Capture the cell that displays the provided text and extract its (x, y) central coordinate. 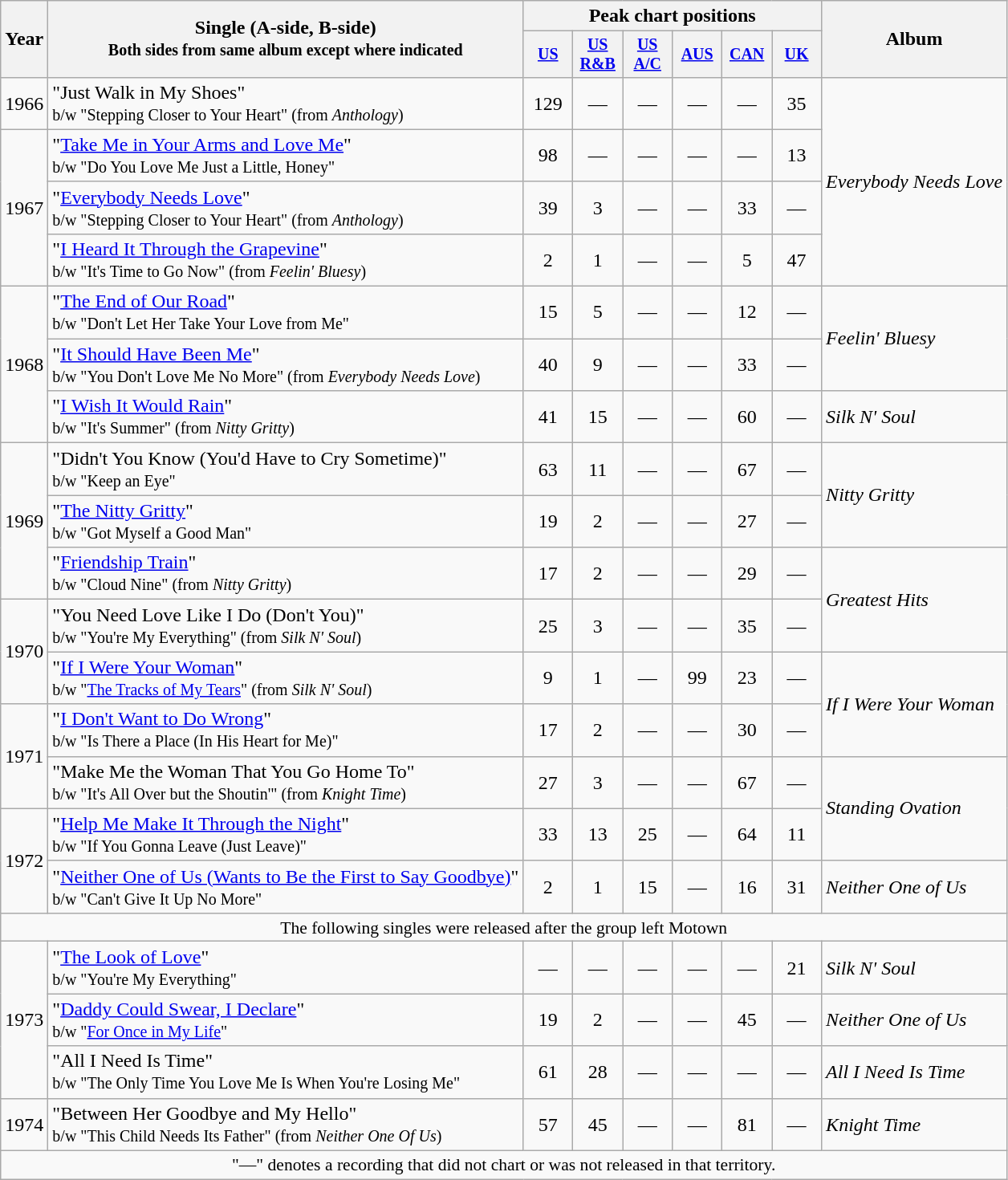
"Didn't You Know (You'd Have to Cry Sometime)"b/w "Keep an Eye" (286, 469)
1973 (24, 1019)
"Friendship Train"b/w "Cloud Nine" (from Nitty Gritty) (286, 573)
1969 (24, 522)
29 (747, 573)
81 (747, 1124)
31 (797, 886)
Knight Time (915, 1124)
64 (747, 835)
"If I Were Your Woman"b/w "The Tracks of My Tears" (from Silk N' Soul) (286, 677)
AUS (697, 55)
99 (697, 677)
57 (548, 1124)
"I Don't Want to Do Wrong"b/w "Is There a Place (In His Heart for Me)" (286, 730)
Peak chart positions (673, 16)
USA/C (648, 55)
"Take Me in Your Arms and Love Me"b/w "Do You Love Me Just a Little, Honey" (286, 156)
Single (A-side, B-side)Both sides from same album except where indicated (286, 39)
"Everybody Needs Love"b/w "Stepping Closer to Your Heart" (from Anthology) (286, 207)
"The Nitty Gritty"b/w "Got Myself a Good Man" (286, 522)
98 (548, 156)
1971 (24, 756)
Feelin' Bluesy (915, 339)
16 (747, 886)
"It Should Have Been Me"b/w "You Don't Love Me No More" (from Everybody Needs Love) (286, 364)
21 (797, 968)
41 (548, 417)
"Make Me the Woman That You Go Home To"b/w "It's All Over but the Shoutin'" (from Knight Time) (286, 782)
"Just Walk in My Shoes"b/w "Stepping Closer to Your Heart" (from Anthology) (286, 103)
40 (548, 364)
The following singles were released after the group left Motown (504, 927)
Greatest Hits (915, 600)
"You Need Love Like I Do (Don't You)"b/w "You're My Everything" (from Silk N' Soul) (286, 626)
All I Need Is Time (915, 1072)
"Neither One of Us (Wants to Be the First to Say Goodbye)"b/w "Can't Give It Up No More" (286, 886)
USR&B (598, 55)
63 (548, 469)
60 (747, 417)
30 (747, 730)
"—" denotes a recording that did not chart or was not released in that territory. (504, 1165)
"All I Need Is Time"b/w "The Only Time You Love Me Is When You're Losing Me" (286, 1072)
UK (797, 55)
1968 (24, 364)
"I Wish It Would Rain"b/w "It's Summer" (from Nitty Gritty) (286, 417)
23 (747, 677)
CAN (747, 55)
12 (747, 313)
39 (548, 207)
US (548, 55)
"I Heard It Through the Grapevine"b/w "It's Time to Go Now" (from Feelin' Bluesy) (286, 260)
Year (24, 39)
61 (548, 1072)
129 (548, 103)
Standing Ovation (915, 808)
"Help Me Make It Through the Night"b/w "If You Gonna Leave (Just Leave)" (286, 835)
1966 (24, 103)
1967 (24, 207)
Nitty Gritty (915, 495)
1974 (24, 1124)
If I Were Your Woman (915, 704)
47 (797, 260)
"The Look of Love"b/w "You're My Everything" (286, 968)
"Between Her Goodbye and My Hello"b/w "This Child Needs Its Father" (from Neither One Of Us) (286, 1124)
28 (598, 1072)
1972 (24, 861)
1970 (24, 652)
Everybody Needs Love (915, 181)
Album (915, 39)
"Daddy Could Swear, I Declare"b/w "For Once in My Life" (286, 1019)
"The End of Our Road"b/w "Don't Let Her Take Your Love from Me" (286, 313)
